Detect which cell encompasses the target text, then output its [x, y] center coordinate. 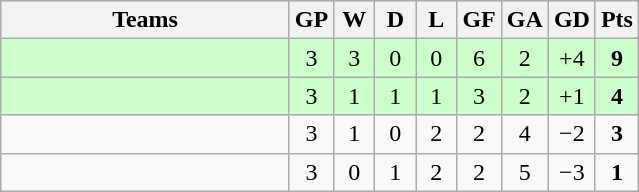
−2 [572, 134]
GD [572, 20]
+1 [572, 96]
W [354, 20]
Pts [616, 20]
GA [524, 20]
GF [479, 20]
GP [311, 20]
9 [616, 58]
+4 [572, 58]
D [396, 20]
−3 [572, 172]
6 [479, 58]
5 [524, 172]
Teams [146, 20]
L [436, 20]
